Locate the cell with the specified text and output its (X, Y) center coordinate. 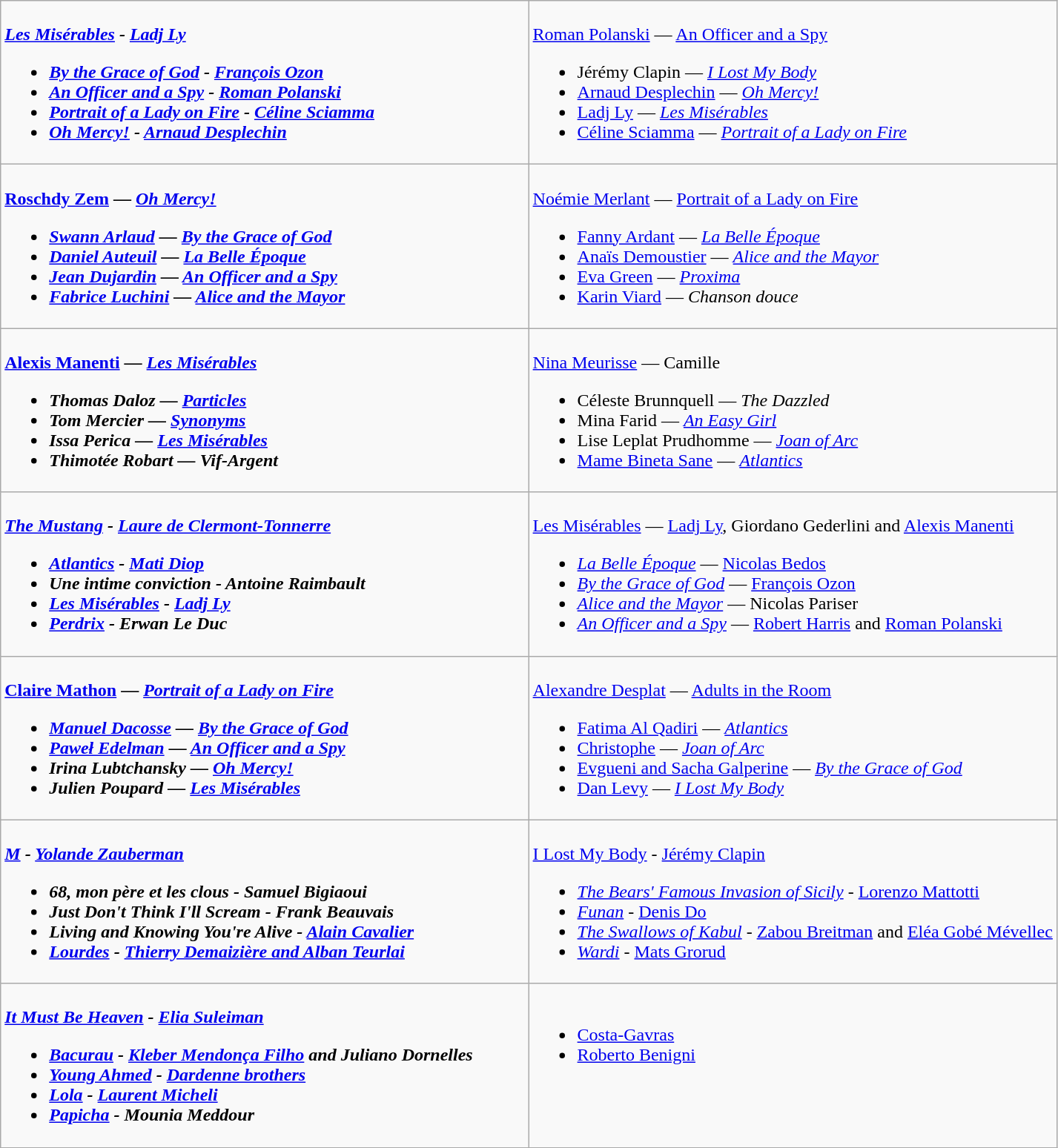
Alexis Manenti — Les MisérablesThomas Daloz — ParticlesTom Mercier — SynonymsIssa Perica — Les MisérablesThimotée Robart — Vif-Argent (265, 411)
The Mustang - Laure de Clermont-TonnerreAtlantics - Mati DiopUne intime conviction - Antoine RaimbaultLes Misérables - Ladj LyPerdrix - Erwan Le Duc (265, 574)
Costa-GavrasRoberto Benigni (793, 1066)
Nina Meurisse — CamilleCéleste Brunnquell — The DazzledMina Farid — An Easy GirlLise Leplat Prudhomme — Joan of ArcMame Bineta Sane — Atlantics (793, 411)
